Output the [X, Y] coordinate of the center of the cell containing the given text.  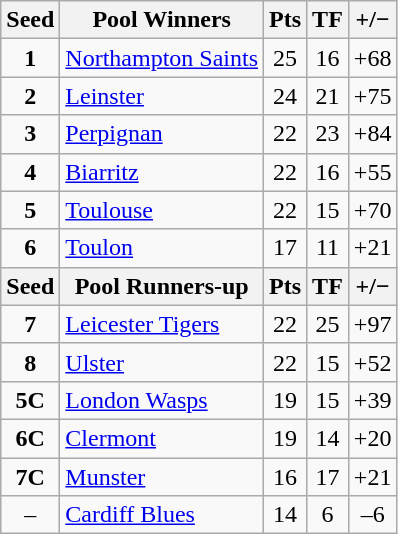
3 [30, 134]
2 [30, 96]
7C [30, 477]
+55 [372, 172]
+84 [372, 134]
–6 [372, 515]
Leicester Tigers [162, 324]
+75 [372, 96]
London Wasps [162, 400]
Clermont [162, 438]
Biarritz [162, 172]
4 [30, 172]
8 [30, 362]
21 [328, 96]
Toulon [162, 248]
Ulster [162, 362]
+68 [372, 58]
+52 [372, 362]
Leinster [162, 96]
+70 [372, 210]
7 [30, 324]
Toulouse [162, 210]
11 [328, 248]
Munster [162, 477]
1 [30, 58]
Pool Winners [162, 20]
5 [30, 210]
Perpignan [162, 134]
– [30, 515]
Pool Runners-up [162, 286]
6C [30, 438]
24 [286, 96]
+97 [372, 324]
Northampton Saints [162, 58]
5C [30, 400]
Cardiff Blues [162, 515]
23 [328, 134]
+20 [372, 438]
+39 [372, 400]
